Return (X, Y) of the center of cell containing provided text 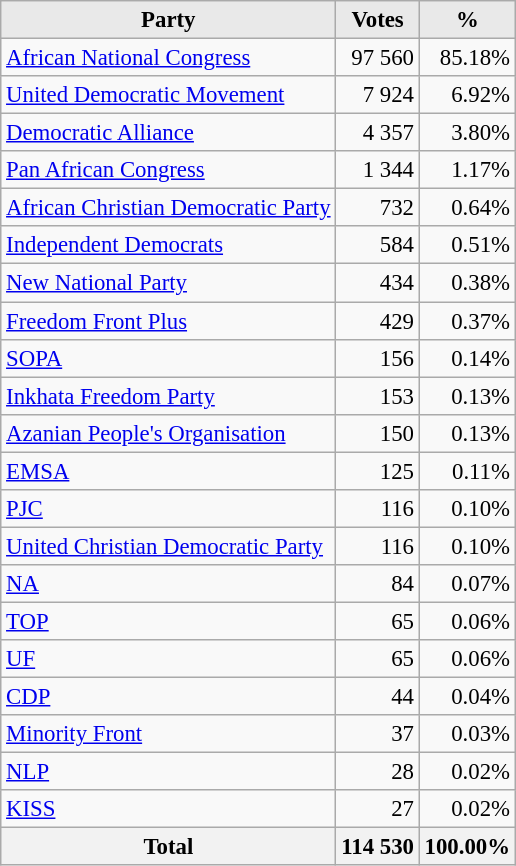
28 (378, 772)
KISS (168, 809)
0.03% (467, 734)
Independent Democrats (168, 245)
732 (378, 208)
429 (378, 321)
0.38% (467, 283)
African Christian Democratic Party (168, 208)
1.17% (467, 170)
153 (378, 396)
Freedom Front Plus (168, 321)
UF (168, 659)
0.04% (467, 697)
0.51% (467, 245)
Party (168, 20)
Inkhata Freedom Party (168, 396)
97 560 (378, 58)
114 530 (378, 847)
0.07% (467, 584)
New National Party (168, 283)
0.14% (467, 358)
NLP (168, 772)
NA (168, 584)
0.37% (467, 321)
African National Congress (168, 58)
125 (378, 471)
37 (378, 734)
Total (168, 847)
584 (378, 245)
7 924 (378, 95)
United Democratic Movement (168, 95)
Pan African Congress (168, 170)
27 (378, 809)
% (467, 20)
United Christian Democratic Party (168, 546)
84 (378, 584)
3.80% (467, 133)
EMSA (168, 471)
100.00% (467, 847)
Azanian People's Organisation (168, 433)
Votes (378, 20)
TOP (168, 621)
1 344 (378, 170)
4 357 (378, 133)
434 (378, 283)
Democratic Alliance (168, 133)
0.11% (467, 471)
150 (378, 433)
6.92% (467, 95)
85.18% (467, 58)
44 (378, 697)
CDP (168, 697)
SOPA (168, 358)
0.64% (467, 208)
156 (378, 358)
Minority Front (168, 734)
PJC (168, 509)
